Scan for the cell matching the given text and deliver its [X, Y] coordinate at center. 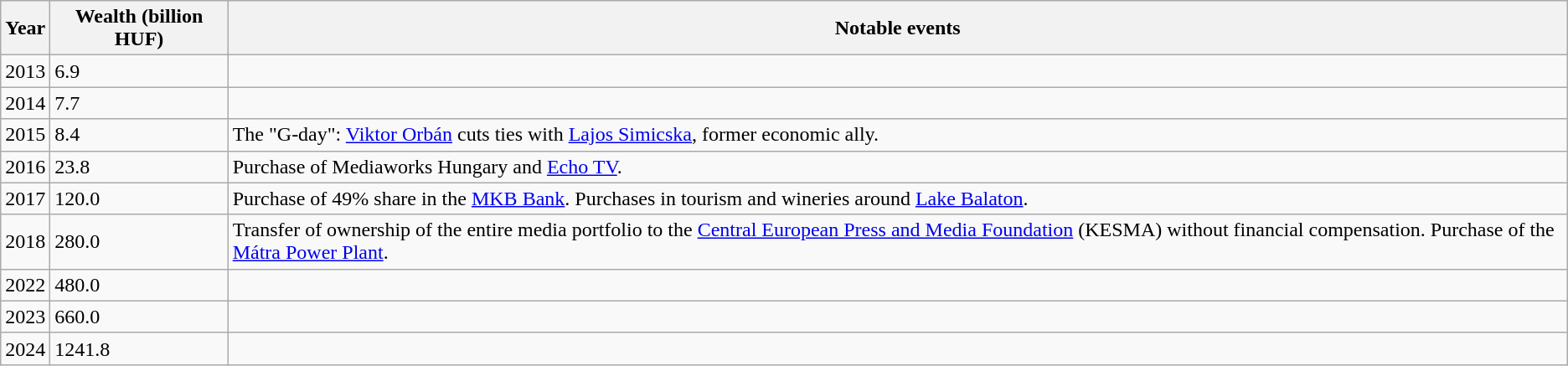
Purchase of 49% share in the MKB Bank. Purchases in tourism and wineries around Lake Balaton. [898, 198]
Year [25, 28]
23.8 [139, 167]
2016 [25, 167]
2023 [25, 317]
660.0 [139, 317]
2017 [25, 198]
480.0 [139, 285]
8.4 [139, 135]
6.9 [139, 71]
2022 [25, 285]
120.0 [139, 198]
Notable events [898, 28]
7.7 [139, 103]
2014 [25, 103]
2015 [25, 135]
Wealth (billion HUF) [139, 28]
280.0 [139, 241]
2024 [25, 348]
Purchase of Mediaworks Hungary and Echo TV. [898, 167]
The "G-day": Viktor Orbán cuts ties with Lajos Simicska, former economic ally. [898, 135]
2013 [25, 71]
2018 [25, 241]
1241.8 [139, 348]
